Return [X, Y] of the center of cell containing provided text 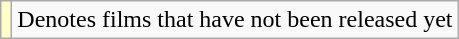
Denotes films that have not been released yet [235, 20]
